Detect which cell encompasses the target text, then output its [X, Y] center coordinate. 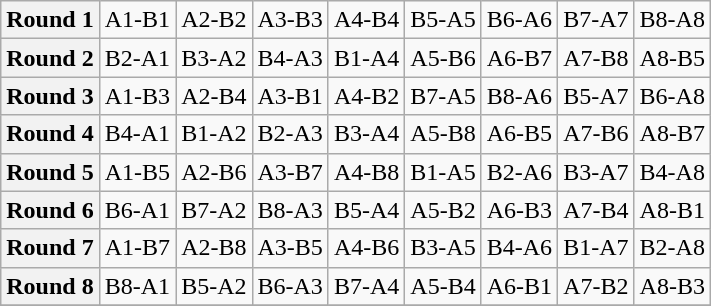
B2-A8 [672, 248]
B1-A7 [596, 248]
A3-B1 [290, 96]
B6-A8 [672, 96]
A3-B5 [290, 248]
B5-A4 [366, 210]
A8-B3 [672, 286]
B7-A4 [366, 286]
A7-B4 [596, 210]
B2-A3 [290, 134]
A7-B6 [596, 134]
B5-A2 [214, 286]
A1-B3 [137, 96]
Round 5 [50, 172]
A3-B3 [290, 20]
Round 2 [50, 58]
B1-A5 [443, 172]
B3-A4 [366, 134]
Round 7 [50, 248]
Round 4 [50, 134]
B8-A3 [290, 210]
A2-B8 [214, 248]
A6-B3 [519, 210]
B2-A6 [519, 172]
A5-B6 [443, 58]
B6-A1 [137, 210]
B1-A4 [366, 58]
A6-B5 [519, 134]
A4-B8 [366, 172]
A5-B4 [443, 286]
B8-A8 [672, 20]
A7-B2 [596, 286]
A2-B6 [214, 172]
B5-A7 [596, 96]
A3-B7 [290, 172]
B4-A6 [519, 248]
B8-A6 [519, 96]
A4-B4 [366, 20]
A1-B7 [137, 248]
B4-A1 [137, 134]
B3-A5 [443, 248]
A5-B2 [443, 210]
A6-B7 [519, 58]
A8-B1 [672, 210]
A4-B2 [366, 96]
B3-A2 [214, 58]
B2-A1 [137, 58]
B3-A7 [596, 172]
A1-B5 [137, 172]
A6-B1 [519, 286]
A2-B2 [214, 20]
A5-B8 [443, 134]
B7-A7 [596, 20]
A8-B5 [672, 58]
B4-A8 [672, 172]
B7-A5 [443, 96]
A1-B1 [137, 20]
Round 8 [50, 286]
B8-A1 [137, 286]
A7-B8 [596, 58]
Round 6 [50, 210]
B1-A2 [214, 134]
A4-B6 [366, 248]
B6-A6 [519, 20]
B6-A3 [290, 286]
A2-B4 [214, 96]
Round 3 [50, 96]
A8-B7 [672, 134]
B5-A5 [443, 20]
Round 1 [50, 20]
B7-A2 [214, 210]
B4-A3 [290, 58]
